Identify which cell holds the provided text, then report its (x, y) central coordinate. 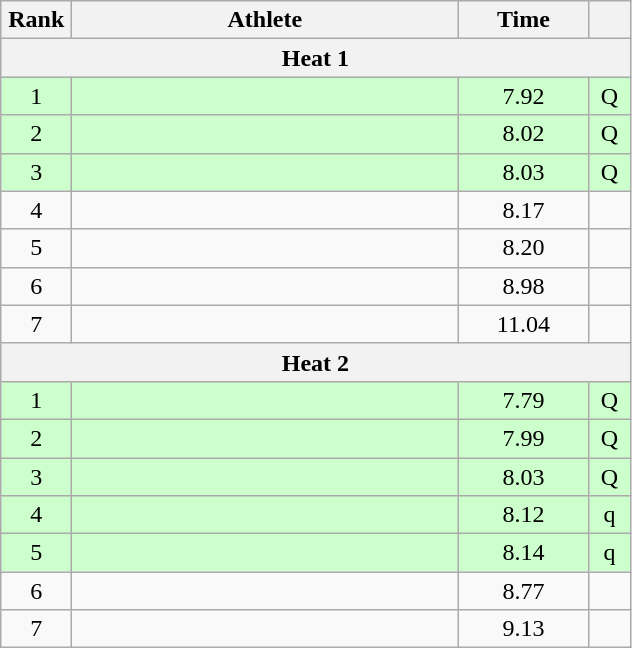
Athlete (265, 20)
7.79 (524, 400)
8.02 (524, 134)
Time (524, 20)
8.20 (524, 248)
Rank (36, 20)
7.92 (524, 96)
8.77 (524, 591)
9.13 (524, 629)
8.14 (524, 553)
7.99 (524, 438)
8.12 (524, 515)
Heat 2 (316, 362)
8.17 (524, 210)
11.04 (524, 324)
Heat 1 (316, 58)
8.98 (524, 286)
